For the text-containing cell, return its midpoint in (X, Y) coordinate format. 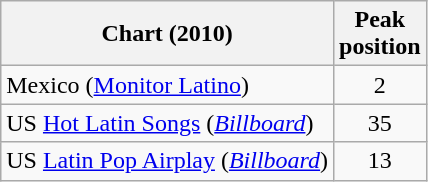
2 (380, 85)
US Hot Latin Songs (Billboard) (168, 123)
Mexico (Monitor Latino) (168, 85)
Chart (2010) (168, 34)
13 (380, 161)
US Latin Pop Airplay (Billboard) (168, 161)
35 (380, 123)
Peakposition (380, 34)
